Pinpoint the cell where the given text exists, returning its (x, y) midpoint coordinate. 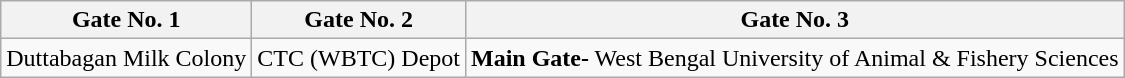
Gate No. 2 (359, 20)
Gate No. 3 (794, 20)
Main Gate- West Bengal University of Animal & Fishery Sciences (794, 58)
Duttabagan Milk Colony (126, 58)
Gate No. 1 (126, 20)
CTC (WBTC) Depot (359, 58)
